Detect which cell encompasses the target text, then output its (x, y) center coordinate. 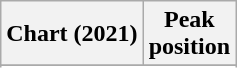
Peakposition (189, 34)
Chart (2021) (72, 34)
